Extract the (x, y) coordinate from the center of the cell holding the provided text.  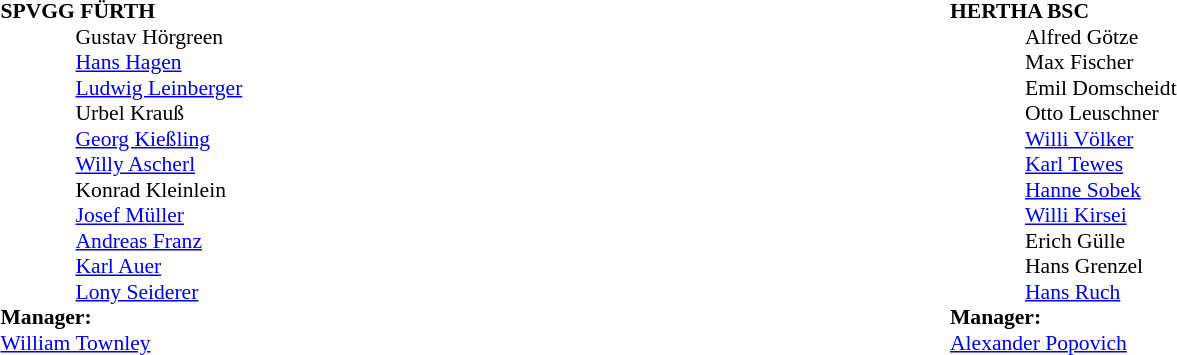
Emil Domscheidt (1101, 88)
Urbel Krauß (160, 113)
Erich Gülle (1101, 241)
Karl Auer (160, 267)
Max Fischer (1101, 63)
Gustav Hörgreen (160, 37)
Georg Kießling (160, 139)
Karl Tewes (1101, 165)
Otto Leuschner (1101, 113)
Andreas Franz (160, 241)
Hans Ruch (1101, 292)
Ludwig Leinberger (160, 88)
Hanne Sobek (1101, 190)
Alfred Götze (1101, 37)
Lony Seiderer (160, 292)
Willy Ascherl (160, 165)
Josef Müller (160, 215)
Willi Völker (1101, 139)
Konrad Kleinlein (160, 190)
Willi Kirsei (1101, 215)
Hans Hagen (160, 63)
Hans Grenzel (1101, 267)
